Locate the cell with the specified text and output its (X, Y) center coordinate. 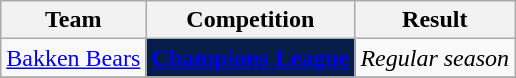
Regular season (435, 58)
Result (435, 20)
Bakken Bears (74, 58)
Team (74, 20)
Champions League (250, 58)
Competition (250, 20)
